Find where the given text appears and provide that cell's center as (X, Y) coordinate. 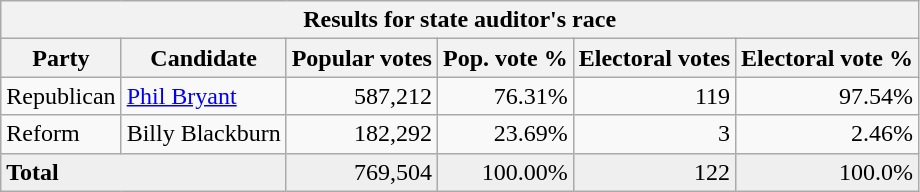
769,504 (362, 172)
100.00% (505, 172)
Candidate (204, 58)
97.54% (828, 96)
Reform (61, 134)
122 (654, 172)
Phil Bryant (204, 96)
Pop. vote % (505, 58)
119 (654, 96)
100.0% (828, 172)
23.69% (505, 134)
Popular votes (362, 58)
Party (61, 58)
Republican (61, 96)
587,212 (362, 96)
3 (654, 134)
Results for state auditor's race (460, 20)
Total (144, 172)
Electoral votes (654, 58)
76.31% (505, 96)
Billy Blackburn (204, 134)
2.46% (828, 134)
182,292 (362, 134)
Electoral vote % (828, 58)
